From the cell containing the given text, extract its center point as (x, y) coordinate. 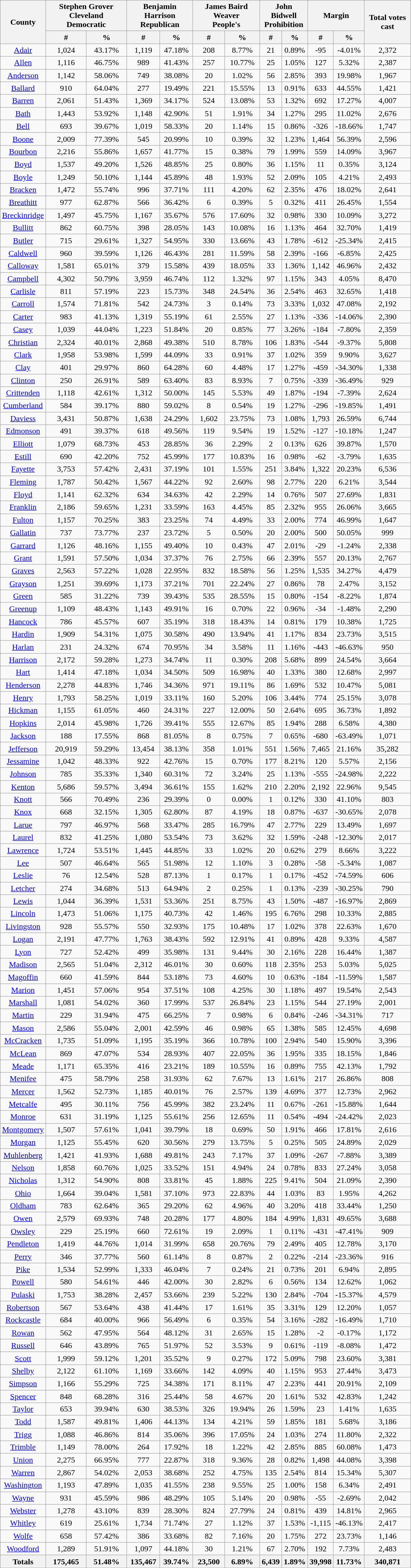
1.10% (242, 863)
833 (321, 1168)
20.76% (242, 1244)
3.44% (295, 698)
1,735 (66, 1041)
1,193 (66, 1485)
-19.85% (349, 406)
25.15% (349, 698)
559 (321, 151)
2.23% (295, 1383)
8.21% (295, 761)
Nicholas (23, 1180)
0.78% (295, 1168)
411 (321, 203)
69.93% (107, 1219)
1,726 (143, 723)
1,909 (66, 634)
-29 (321, 545)
-8.08% (349, 1345)
Webster (23, 1511)
1.69% (295, 685)
-459 (321, 367)
3,389 (387, 1155)
97 (271, 279)
0.14% (242, 304)
346 (66, 1257)
163 (209, 507)
41.13% (107, 317)
Kenton (23, 787)
1,109 (66, 609)
35,282 (387, 748)
7.73% (349, 1549)
33.44% (349, 1206)
37.51% (176, 990)
562 (66, 1333)
45.89% (176, 177)
68.28% (107, 1396)
1,451 (66, 990)
39.41% (176, 723)
438 (143, 1307)
43.10% (107, 1511)
1,638 (143, 418)
2.75% (242, 558)
238 (209, 1485)
550 (143, 926)
Harlan (23, 647)
2,009 (66, 139)
Bath (23, 113)
4.96% (242, 1206)
55.86% (107, 151)
34.27% (349, 571)
Martin (23, 1015)
33.52% (176, 1168)
869 (66, 1053)
26.45% (349, 203)
225 (271, 1180)
6,744 (387, 418)
61.05% (107, 710)
2,579 (66, 1219)
44.04% (107, 329)
22.05% (242, 1053)
3,494 (143, 787)
108 (209, 990)
30.11% (107, 1104)
-166 (321, 253)
40.73% (176, 914)
564 (143, 1333)
41.44% (176, 1307)
1.21% (242, 1549)
13,454 (143, 748)
-9.37% (349, 342)
34.17% (176, 101)
1,242 (387, 1396)
46.01% (176, 964)
1,201 (143, 1358)
295 (321, 113)
8.75% (242, 901)
-34 (321, 609)
3,515 (387, 634)
Bracken (23, 190)
4.20% (242, 190)
348 (209, 291)
220 (321, 482)
22.96% (349, 787)
20.28% (176, 1219)
4.25% (242, 990)
35.33% (107, 774)
-36.49% (349, 380)
Benjamin HarrisonRepublican (160, 16)
4.05% (349, 279)
26.86% (349, 1079)
1,167 (143, 215)
6.94% (349, 1269)
382 (209, 1104)
398 (143, 228)
3,396 (387, 1041)
4,302 (66, 279)
2,156 (387, 761)
5.32% (349, 63)
4.67% (242, 1396)
555 (209, 723)
428 (321, 939)
3,627 (387, 355)
39.04% (107, 1193)
2,997 (387, 672)
Daviess (23, 418)
82 (209, 1536)
44.08% (349, 1460)
Russell (23, 1345)
1,057 (387, 1307)
2.94% (295, 1041)
4,587 (387, 939)
542 (143, 304)
38.68% (176, 1473)
2,491 (387, 1485)
692 (321, 101)
25.61% (107, 1523)
3,152 (387, 584)
2,616 (387, 1130)
1,664 (66, 1193)
55.61% (176, 1117)
844 (143, 977)
1,143 (143, 609)
1,250 (387, 1206)
37.77% (107, 1257)
Logan (23, 939)
1,697 (387, 825)
0.69% (242, 1130)
55.57% (107, 926)
Powell (23, 1282)
189 (209, 1066)
2.60% (242, 482)
-14.06% (349, 317)
2,359 (387, 329)
2.82% (242, 1282)
540 (321, 1041)
633 (321, 88)
15.90% (349, 1041)
606 (387, 876)
1,247 (387, 431)
8.93% (242, 380)
48.12% (176, 1333)
885 (321, 1447)
2,867 (66, 1473)
-637 (321, 812)
Anderson (23, 75)
2,322 (387, 1435)
-12.30% (349, 838)
Laurel (23, 838)
868 (143, 736)
37.10% (176, 1193)
158 (321, 1485)
0.96% (295, 609)
3,967 (387, 151)
237 (143, 533)
977 (66, 203)
-0.17% (349, 1333)
142 (209, 1371)
1,119 (143, 50)
Jessamine (23, 761)
26.06% (349, 507)
-282 (321, 1320)
15.73% (176, 291)
118 (271, 964)
37.21% (176, 584)
60.76% (107, 1168)
9.41% (295, 1180)
-487 (321, 901)
2,042 (387, 1498)
18.15% (349, 1053)
2,493 (387, 177)
86 (271, 685)
880 (143, 406)
70.49% (107, 800)
4,262 (387, 1193)
35.98% (176, 952)
Robertson (23, 1307)
Metcalfe (23, 1104)
42.00% (176, 1282)
McCracken (23, 1041)
32.70% (349, 228)
45.57% (107, 622)
-261 (321, 1104)
59.57% (107, 787)
Marshall (23, 1003)
33.11% (176, 698)
60 (209, 367)
46.96% (349, 266)
-62 (321, 456)
2,431 (143, 469)
41.93% (107, 1155)
46.86% (107, 1435)
0.85% (242, 329)
1.00% (295, 1485)
23.72% (176, 533)
4.69% (295, 1091)
557 (321, 558)
Wolfe (23, 1536)
6.34% (349, 1485)
129 (321, 1307)
38.08% (176, 75)
135,467 (143, 1561)
3,544 (387, 482)
272 (321, 1536)
Hickman (23, 710)
1,175 (143, 914)
755 (321, 1066)
217 (321, 1079)
29.39% (176, 800)
48.16% (107, 545)
360 (143, 1003)
0.63% (295, 977)
377 (321, 1091)
-296 (321, 406)
509 (209, 672)
565 (143, 863)
1,079 (66, 444)
3,381 (387, 1358)
2.70% (295, 1549)
1,231 (143, 507)
59.02% (176, 406)
17.81% (349, 1130)
860 (143, 367)
28.05% (176, 228)
22.83% (242, 1193)
378 (321, 926)
1,792 (387, 1066)
765 (143, 1345)
626 (321, 444)
McLean (23, 1053)
55.45% (107, 1142)
30.58% (176, 634)
James Baird WeaverPeople's (227, 16)
0.82% (295, 1460)
25.19% (107, 1231)
39.74% (176, 1561)
46.75% (107, 63)
10.78% (242, 1041)
618 (143, 431)
1.01% (242, 748)
188 (66, 736)
53 (271, 101)
10.09% (349, 215)
1,173 (143, 584)
13.08% (242, 101)
2,191 (66, 939)
71.74% (176, 1523)
1,892 (387, 710)
2,053 (143, 1473)
Christian (23, 342)
646 (66, 1345)
3,078 (387, 698)
27.44% (349, 1371)
23.25% (176, 520)
48.85% (176, 164)
Elliott (23, 444)
Hart (23, 672)
6,536 (387, 469)
3,959 (143, 279)
Whitley (23, 1523)
58.06% (107, 75)
2.16% (295, 952)
1.55% (242, 469)
Washington (23, 1485)
28.93% (176, 1053)
2,338 (387, 545)
71.81% (107, 304)
2.84% (295, 1295)
Wayne (23, 1498)
35 (271, 1307)
1.50% (295, 901)
20,919 (66, 748)
0 (209, 800)
59.65% (107, 507)
798 (321, 1358)
13.49% (349, 825)
-4.01% (349, 50)
41.10% (349, 800)
12.20% (349, 1307)
1.88% (242, 1180)
5,081 (387, 685)
535 (209, 596)
40.00% (107, 1320)
2,122 (66, 1371)
77 (271, 329)
Rockcastle (23, 1320)
358 (209, 748)
257 (209, 63)
54 (271, 1320)
960 (66, 253)
386 (143, 1536)
1,251 (66, 584)
19.49% (176, 88)
49.20% (107, 164)
1.36% (295, 266)
1,562 (66, 1091)
418 (321, 1206)
12.78% (349, 1244)
30.56% (176, 1142)
Monroe (23, 1117)
690 (66, 456)
Adair (23, 50)
57.61% (107, 1130)
Union (23, 1460)
1.75% (295, 1536)
19.54% (349, 990)
-7.88% (349, 1155)
277 (143, 88)
366 (209, 1041)
41.25% (107, 838)
42.13% (349, 1066)
9.90% (349, 355)
17.60% (242, 215)
43.17% (107, 50)
51.91% (107, 1549)
252 (209, 1473)
1,071 (387, 736)
537 (209, 1003)
Fulton (23, 520)
3.24% (242, 774)
607 (143, 622)
950 (387, 647)
65.35% (107, 1066)
51.04% (107, 964)
1.83% (295, 342)
1,171 (66, 1066)
2.64% (295, 710)
928 (66, 926)
Bell (23, 126)
179 (321, 622)
49.91% (176, 609)
Taylor (23, 1409)
44.18% (176, 1549)
62.32% (107, 495)
44.13% (176, 1422)
379 (143, 266)
24.32% (107, 647)
Fleming (23, 482)
953 (321, 1371)
Hardin (23, 634)
-11.59% (349, 977)
24.29% (176, 418)
Gallatin (23, 533)
258 (143, 1079)
53.98% (107, 355)
13.75% (242, 1142)
Knott (23, 800)
184 (271, 1219)
464 (321, 228)
446 (143, 1282)
7.16% (242, 1536)
727 (66, 952)
45.98% (107, 723)
899 (321, 660)
916 (387, 1257)
1.25% (295, 571)
Menifee (23, 1079)
Lee (23, 863)
848 (66, 1396)
2,029 (387, 1142)
560 (143, 1257)
38.13% (176, 748)
Crittenden (23, 393)
22.63% (349, 926)
1,858 (66, 1168)
1,338 (387, 367)
1,118 (66, 393)
13.94% (242, 634)
5,686 (66, 787)
1,081 (66, 1003)
36.61% (176, 787)
Carroll (23, 304)
490 (209, 634)
3.58% (242, 647)
1.09% (295, 1155)
24.31% (176, 710)
1,657 (143, 151)
1,535 (321, 571)
66.95% (107, 1460)
1,166 (66, 1383)
783 (66, 1206)
1.05% (295, 63)
29.97% (107, 367)
288 (321, 723)
2,869 (387, 901)
568 (143, 825)
416 (143, 1066)
5.57% (349, 761)
22.95% (176, 571)
1,787 (66, 482)
160 (209, 698)
1,028 (143, 571)
10.48% (242, 926)
151 (209, 1168)
-1.24% (349, 545)
513 (143, 888)
Casey (23, 329)
491 (66, 431)
-1,115 (321, 1523)
584 (66, 406)
1,146 (387, 1536)
34.36% (176, 685)
3,222 (387, 850)
-443 (321, 647)
34.74% (176, 660)
3,124 (387, 164)
2,387 (387, 63)
2.20% (295, 787)
Scott (23, 1358)
15.34% (349, 1473)
504 (321, 1180)
1,688 (143, 1155)
3,473 (387, 1371)
11.80% (349, 1435)
1,537 (66, 164)
35.06% (176, 1435)
1.53% (295, 1523)
380 (321, 672)
39.67% (107, 126)
4.80% (242, 1219)
36.42% (176, 203)
Lyon (23, 952)
786 (66, 622)
Pike (23, 1269)
499 (143, 952)
70.25% (107, 520)
1,574 (66, 304)
27.24% (349, 1168)
61.10% (107, 1371)
49.40% (176, 545)
18.05% (242, 266)
3,688 (387, 1219)
777 (143, 1460)
790 (387, 888)
43.89% (107, 1345)
2,565 (66, 964)
2,563 (66, 571)
8,470 (387, 279)
5.20% (242, 698)
1,289 (66, 1549)
1,724 (66, 850)
10.55% (242, 1066)
1,491 (387, 406)
53.64% (107, 1307)
12.54% (107, 876)
3,398 (387, 1460)
55.04% (107, 1028)
61 (209, 317)
65 (271, 1028)
17.27% (349, 101)
2,641 (387, 190)
834 (321, 634)
5,808 (387, 342)
Mason (23, 1028)
1,570 (387, 444)
316 (143, 1396)
343 (321, 279)
26.84% (242, 1003)
34.68% (107, 888)
195 (271, 914)
23,500 (209, 1561)
171 (209, 1383)
4.48% (242, 367)
4.09% (242, 1371)
476 (321, 190)
281 (209, 253)
58.25% (107, 698)
1,418 (387, 291)
60.75% (107, 228)
23.21% (176, 1066)
1.28% (295, 1333)
466 (321, 1130)
53.18% (176, 977)
986 (143, 1498)
2.55% (242, 317)
County (23, 22)
1,157 (66, 520)
59.12% (107, 1358)
1,498 (321, 1460)
23.60% (349, 1358)
2,290 (387, 609)
922 (143, 761)
1,406 (143, 1422)
3,058 (387, 1168)
223 (143, 291)
27.79% (242, 1511)
1.46% (242, 914)
1,148 (143, 113)
929 (387, 380)
52.42% (107, 952)
81.05% (176, 736)
37.19% (176, 469)
Trigg (23, 1435)
10.83% (242, 456)
2,312 (143, 964)
15.55% (242, 88)
1.78% (295, 241)
1,322 (321, 469)
Hancock (23, 622)
60.08% (349, 1447)
227 (209, 710)
23.75% (242, 418)
53.54% (176, 838)
1,746 (143, 685)
-326 (321, 126)
2.57% (242, 1091)
29.20% (176, 1206)
54.95% (176, 241)
4.99% (295, 1219)
10.47% (349, 685)
48.33% (107, 761)
-7.80% (349, 329)
44.09% (176, 355)
38.43% (176, 939)
737 (66, 533)
365 (143, 1206)
Lewis (23, 901)
21.09% (349, 1180)
92 (209, 482)
1,172 (387, 1333)
3,186 (387, 1422)
359 (321, 355)
11.73% (349, 1561)
Perry (23, 1257)
8.66% (349, 850)
Henry (23, 698)
250 (66, 380)
54.61% (107, 1282)
48.43% (107, 609)
4.75% (242, 1473)
989 (143, 63)
Floyd (23, 495)
32.15% (107, 812)
2,061 (66, 101)
-74.59% (349, 876)
1,599 (143, 355)
9.36% (242, 1460)
Montgomery (23, 1130)
393 (321, 75)
54.31% (107, 634)
1,647 (387, 520)
-6.85% (349, 253)
56.49% (176, 1320)
3,272 (387, 215)
2,432 (387, 266)
1,319 (143, 317)
33.68% (176, 1536)
1,144 (143, 177)
23.24% (242, 1104)
36.73% (349, 710)
1,526 (143, 164)
9.44% (242, 952)
239 (209, 1295)
39.79% (176, 1130)
0.38% (242, 151)
Grant (23, 558)
1,958 (66, 355)
3.16% (295, 1320)
931 (66, 1498)
17.55% (107, 736)
62.64% (107, 1206)
Johnson (23, 774)
-612 (321, 241)
Pendleton (23, 1244)
47.08% (349, 304)
41.77% (176, 151)
3.33% (295, 304)
Estill (23, 456)
58.33% (176, 126)
1,670 (387, 926)
20.99% (176, 139)
1,305 (143, 812)
64.28% (176, 367)
87 (209, 812)
785 (66, 774)
453 (143, 444)
1,747 (387, 126)
61.14% (176, 1257)
Bourbon (23, 151)
739 (143, 596)
1,340 (143, 774)
2.49% (295, 1244)
1,035 (143, 1485)
53.36% (176, 901)
2,965 (387, 1511)
12.73% (349, 1091)
131 (209, 952)
3,664 (387, 660)
36.39% (107, 901)
-34.30% (349, 367)
37.37% (176, 558)
34.50% (176, 672)
26 (271, 1409)
55.29% (107, 1383)
-58 (321, 863)
567 (66, 1307)
1,333 (143, 1269)
111 (209, 190)
1,554 (387, 203)
1,967 (387, 75)
3,665 (387, 507)
35.67% (176, 215)
Spencer (23, 1396)
2,868 (143, 342)
Warren (23, 1473)
-23.36% (349, 1257)
634 (143, 495)
24.73% (176, 304)
101 (209, 469)
Carlisle (23, 291)
26.59% (349, 418)
-2 (321, 1333)
-15.37% (349, 1295)
551 (271, 748)
74 (209, 520)
31.19% (107, 1117)
31.94% (107, 1015)
60.31% (176, 774)
Boone (23, 139)
135 (271, 1473)
505 (321, 1142)
-34.31% (349, 1015)
1,445 (143, 850)
5.03% (349, 964)
9.54% (242, 431)
120 (321, 761)
68.73% (107, 444)
-494 (321, 1117)
10.33% (349, 914)
15.58% (176, 266)
Magoffin (23, 977)
-246 (321, 1015)
Ballard (23, 88)
Todd (23, 1422)
46.97% (107, 825)
1,088 (66, 1435)
8.11% (242, 1383)
54.90% (107, 1180)
145 (209, 393)
57.06% (107, 990)
49.38% (176, 342)
-30.65% (349, 812)
-336 (321, 317)
98 (271, 482)
2.32% (295, 507)
39.37% (107, 431)
0.30% (242, 660)
Owsley (23, 1231)
-46.63% (349, 647)
1,223 (143, 329)
51.84% (176, 329)
55.19% (176, 317)
49 (271, 393)
1,141 (66, 495)
78.00% (107, 1447)
Green (23, 596)
45.59% (107, 1498)
-2.69% (349, 1498)
51 (209, 113)
22 (271, 609)
53.92% (107, 113)
545 (143, 139)
38.53% (176, 1409)
407 (209, 1053)
3.31% (295, 1307)
41.59% (107, 977)
5.09% (295, 1358)
46.43% (176, 253)
971 (209, 685)
0.22% (295, 1257)
Carter (23, 317)
-25.34% (349, 241)
6.76% (295, 914)
12.45% (349, 1028)
1,039 (66, 329)
39.87% (349, 444)
77.39% (107, 139)
59 (271, 1422)
51.48% (107, 1561)
3.84% (295, 469)
1,414 (66, 672)
20.23% (349, 469)
0.76% (295, 495)
592 (209, 939)
1,087 (387, 863)
-248 (321, 838)
139 (271, 1091)
Leslie (23, 876)
1,025 (143, 1168)
1.12% (242, 1523)
44 (271, 1193)
-452 (321, 876)
49.65% (349, 1219)
17.99% (176, 1003)
22.24% (242, 584)
181 (321, 1422)
50.10% (107, 177)
44.83% (107, 685)
824 (209, 1511)
Harrison (23, 660)
1,710 (387, 1320)
253 (321, 964)
1.62% (242, 787)
87.13% (176, 876)
6,439 (271, 1561)
803 (387, 800)
-704 (321, 1295)
19.98% (349, 75)
Ohio (23, 1193)
340,871 (387, 1561)
12.68% (349, 672)
1,567 (143, 482)
Stephen Grover ClevelandDemocratic (86, 16)
4.60% (242, 977)
2,483 (387, 1549)
Edmonson (23, 431)
1,387 (387, 952)
228 (321, 952)
42.59% (176, 1028)
50.05% (349, 533)
256 (209, 1117)
28.85% (176, 444)
1,734 (143, 1523)
51.98% (176, 863)
14.81% (349, 1511)
12 (209, 863)
52.73% (107, 1091)
684 (66, 1320)
12.91% (242, 939)
Boyd (23, 164)
192 (321, 1549)
797 (66, 825)
19.11% (242, 685)
155 (209, 787)
3.26% (295, 329)
-30.25% (349, 888)
39,998 (321, 1561)
Franklin (23, 507)
-16.97% (349, 901)
53.66% (176, 1295)
630 (143, 1409)
1.18% (295, 990)
42.90% (176, 113)
28.55% (242, 596)
56.39% (349, 139)
25.44% (176, 1396)
5.14% (242, 1498)
752 (143, 456)
172 (271, 1358)
4,579 (387, 1295)
1.14% (242, 126)
674 (143, 647)
1,507 (66, 1130)
0.67% (295, 1104)
12.00% (242, 710)
7.67% (242, 1079)
0.60% (242, 964)
-431 (321, 1231)
14.09% (349, 151)
-55 (321, 1498)
1.38% (295, 1028)
Trimble (23, 1447)
-63.49% (349, 736)
Owen (23, 1219)
18.43% (242, 622)
4,698 (387, 1028)
-10.18% (349, 431)
0.62% (295, 850)
Margin (336, 16)
39.94% (107, 1409)
576 (209, 215)
John BidwellProhibition (284, 16)
1,874 (387, 596)
Lawrence (23, 850)
996 (143, 190)
2,186 (66, 507)
42.61% (107, 393)
1.33% (295, 672)
39.43% (176, 596)
20.91% (349, 1383)
52.99% (107, 1269)
544 (321, 1003)
50.87% (107, 418)
66.25% (176, 1015)
31.22% (107, 596)
2,078 (387, 812)
11.02% (349, 113)
16.79% (242, 825)
20.13% (349, 558)
-5.34% (349, 863)
2,457 (143, 1295)
Grayson (23, 584)
10.77% (242, 63)
0.00% (242, 800)
5.22% (242, 1295)
811 (66, 291)
5,307 (387, 1473)
Mercer (23, 1091)
298 (321, 914)
-24.42% (349, 1117)
6.58% (349, 723)
62.80% (176, 812)
57.22% (107, 571)
Muhlenberg (23, 1155)
-3.79% (349, 456)
510 (209, 342)
221 (209, 88)
59.28% (107, 660)
1,116 (66, 63)
1.87% (295, 393)
127 (321, 63)
4.45% (242, 507)
1,443 (66, 113)
18.02% (349, 190)
18.58% (242, 571)
2,222 (387, 774)
4,479 (387, 571)
47.07% (107, 1053)
954 (143, 990)
2,425 (387, 253)
9.33% (349, 939)
2.01% (295, 545)
12.65% (242, 1117)
231 (66, 647)
35.52% (176, 1358)
44.85% (176, 850)
57.50% (107, 558)
1,032 (321, 304)
67 (271, 1549)
3,170 (387, 1244)
143 (209, 228)
1,369 (143, 101)
748 (143, 1219)
1,024 (66, 50)
1,534 (66, 1269)
27.19% (349, 1003)
175 (209, 926)
51.06% (107, 914)
1.56% (295, 748)
175,465 (66, 1561)
11.59% (242, 253)
Marion (23, 990)
524 (209, 101)
973 (209, 1193)
63.40% (176, 380)
-24.98% (349, 774)
0.65% (295, 736)
3.53% (242, 1345)
50.42% (107, 482)
2,275 (66, 1460)
463 (321, 291)
Campbell (23, 279)
460 (143, 710)
2,324 (66, 342)
66 (271, 558)
2.65% (242, 1333)
1,753 (66, 1295)
441 (321, 1383)
2,023 (387, 1117)
1,846 (387, 1053)
55.74% (107, 190)
1.22% (242, 1447)
Clark (23, 355)
756 (143, 1104)
1,278 (66, 1511)
-339 (321, 380)
1,075 (143, 634)
58.79% (107, 1079)
966 (143, 1320)
1,464 (321, 139)
201 (321, 1269)
Totals (23, 1561)
1.16% (295, 647)
72.61% (176, 1231)
2,895 (387, 1269)
17.92% (176, 1447)
-119 (321, 1345)
326 (209, 1409)
Shelby (23, 1371)
631 (66, 1117)
0.50% (242, 533)
749 (143, 75)
62.87% (107, 203)
44.76% (107, 1244)
1,725 (387, 622)
210 (271, 787)
33.59% (176, 507)
Rowan (23, 1333)
580 (66, 1282)
59.29% (107, 748)
4.49% (242, 520)
21.16% (349, 748)
26.91% (107, 380)
53.51% (107, 850)
-267 (321, 1155)
50.00% (176, 393)
33.47% (176, 825)
396 (209, 1435)
1.93% (242, 177)
534 (143, 1053)
32.93% (176, 926)
1,763 (143, 939)
2,417 (387, 1523)
-95 (321, 50)
46.74% (176, 279)
10.38% (349, 622)
70.95% (176, 647)
-16.49% (349, 1320)
3,431 (66, 418)
653 (66, 1409)
8.78% (242, 342)
0.12% (295, 800)
12.67% (242, 723)
500 (321, 533)
44.22% (176, 482)
1,149 (66, 1447)
9.55% (242, 1485)
Boyle (23, 177)
4.94% (242, 1168)
Larue (23, 825)
48.29% (176, 1498)
Knox (23, 812)
-154 (321, 596)
16.98% (242, 672)
-544 (321, 342)
-15.88% (349, 1104)
Bullitt (23, 228)
-47.41% (349, 1231)
725 (143, 1383)
Total votes cast (387, 22)
39.69% (107, 584)
6.89% (242, 1561)
1,042 (66, 761)
2,109 (387, 1383)
1,591 (66, 558)
715 (66, 241)
33.66% (176, 1371)
-239 (321, 888)
-1.48% (349, 609)
701 (209, 584)
Jackson (23, 736)
Calloway (23, 266)
1.99% (295, 151)
Hopkins (23, 723)
17.05% (242, 1435)
1.08% (295, 418)
42.20% (107, 456)
839 (143, 1511)
Fayette (23, 469)
0.24% (242, 1269)
1,327 (143, 241)
Caldwell (23, 253)
2,216 (66, 151)
12.62% (349, 1282)
34.38% (176, 1383)
Lincoln (23, 914)
Barren (23, 101)
0.43% (242, 545)
34.63% (176, 495)
47.77% (107, 939)
1,497 (66, 215)
619 (66, 1523)
28 (271, 1460)
1,644 (387, 1104)
31 (209, 1333)
0.28% (295, 863)
2.47% (349, 584)
383 (143, 520)
6.21% (349, 482)
7,465 (321, 748)
668 (66, 812)
37.71% (176, 190)
-18.66% (349, 126)
693 (66, 126)
497 (321, 990)
1,249 (66, 177)
72 (209, 774)
Madison (23, 964)
717 (387, 1015)
1.23% (295, 139)
65.01% (107, 266)
2,372 (387, 50)
42.76% (176, 761)
2,962 (387, 1091)
528 (143, 876)
64.04% (107, 88)
2,172 (66, 660)
695 (321, 710)
2,014 (66, 723)
Clinton (23, 380)
45.75% (107, 215)
285 (209, 825)
983 (66, 317)
2,017 (387, 838)
0.56% (295, 1282)
1,169 (143, 1371)
999 (387, 533)
Allen (23, 63)
47.89% (107, 1485)
0.11% (295, 1231)
46 (209, 1028)
1,185 (143, 1091)
28.30% (176, 1511)
955 (321, 507)
Greenup (23, 609)
49.56% (176, 431)
57.19% (107, 291)
-555 (321, 774)
7.17% (242, 1155)
2,543 (387, 990)
405 (321, 1244)
2,676 (387, 113)
51.09% (107, 1041)
2,624 (387, 393)
495 (66, 1104)
9,545 (387, 787)
-194 (321, 393)
Nelson (23, 1168)
1,273 (143, 660)
Morgan (23, 1142)
243 (209, 1155)
0.73% (295, 1269)
0.84% (295, 1015)
0.32% (295, 203)
78 (321, 584)
0.61% (295, 1345)
19.94% (242, 1409)
1,195 (143, 1041)
5.53% (242, 393)
1.52% (295, 431)
Henderson (23, 685)
236 (143, 800)
73.77% (107, 533)
41.43% (176, 63)
51.43% (107, 101)
8.77% (242, 50)
909 (387, 1231)
Pulaski (23, 1295)
2,767 (387, 558)
1.41% (349, 1409)
Letcher (23, 888)
39.59% (107, 253)
51.97% (176, 1345)
1,044 (66, 901)
Cumberland (23, 406)
Graves (23, 571)
42.83% (349, 1396)
2,278 (66, 685)
1.17% (295, 634)
Breckinridge (23, 215)
1,999 (66, 1358)
1,602 (209, 418)
47.95% (107, 1333)
3.62% (242, 838)
130 (271, 1295)
39.17% (107, 406)
264 (143, 1447)
1.85% (295, 1422)
2,885 (387, 914)
46.64% (107, 863)
13.66% (242, 241)
3.20% (295, 1206)
22.87% (176, 1460)
119 (209, 431)
910 (66, 88)
-680 (321, 736)
31.99% (176, 1244)
Woodford (23, 1549)
2,415 (387, 241)
Oldham (23, 1206)
3,753 (66, 469)
46.04% (176, 1269)
Breathitt (23, 203)
-7.39% (349, 393)
1,097 (143, 1549)
32.65% (349, 291)
2,596 (387, 139)
4,380 (387, 723)
620 (143, 1142)
45 (209, 1180)
5,025 (387, 964)
64.94% (176, 888)
335 (321, 1053)
1,014 (143, 1244)
112 (209, 279)
Butler (23, 241)
589 (143, 380)
Garrard (23, 545)
Meade (23, 1066)
Simpson (23, 1383)
48 (209, 177)
-127 (321, 431)
-8.22% (349, 596)
27.69% (349, 495)
50.79% (107, 279)
4,007 (387, 101)
1.89% (295, 1561)
16.44% (349, 952)
44.55% (349, 88)
-46.13% (349, 1523)
0.27% (242, 1358)
Jefferson (23, 748)
24.89% (349, 1142)
10.08% (242, 228)
2,586 (66, 1028)
1,531 (143, 901)
100 (271, 1041)
33.81% (176, 1180)
38.28% (107, 1295)
31.93% (176, 1079)
29.61% (107, 241)
Clay (23, 367)
1,062 (387, 1282)
46.99% (349, 520)
-214 (321, 1257)
862 (66, 228)
41.55% (176, 1485)
1,080 (143, 838)
1,041 (143, 1130)
Livingston (23, 926)
401 (66, 367)
1.94% (295, 723)
4.19% (242, 812)
